Scan for the cell matching the given text and deliver its (X, Y) coordinate at center. 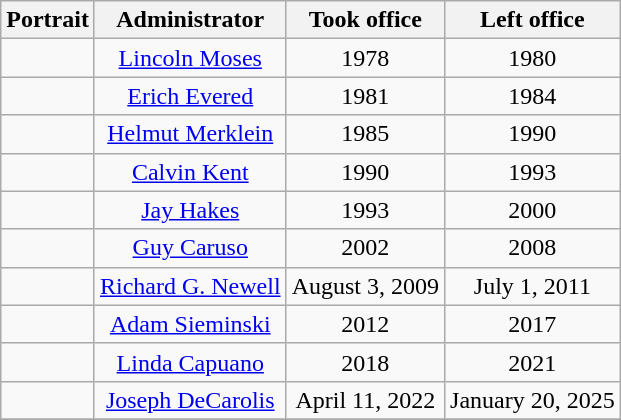
Linda Capuano (190, 362)
Portrait (48, 20)
April 11, 2022 (365, 400)
Helmut Merklein (190, 134)
1984 (533, 96)
2018 (365, 362)
Administrator (190, 20)
Took office (365, 20)
2012 (365, 324)
August 3, 2009 (365, 286)
Lincoln Moses (190, 58)
2000 (533, 210)
July 1, 2011 (533, 286)
2002 (365, 248)
1985 (365, 134)
Jay Hakes (190, 210)
2008 (533, 248)
2021 (533, 362)
1980 (533, 58)
Left office (533, 20)
1981 (365, 96)
Joseph DeCarolis (190, 400)
Adam Sieminski (190, 324)
Richard G. Newell (190, 286)
2017 (533, 324)
Erich Evered (190, 96)
Calvin Kent (190, 172)
January 20, 2025 (533, 400)
1978 (365, 58)
Guy Caruso (190, 248)
